Extract the (x, y) coordinate from the center of the cell holding the provided text.  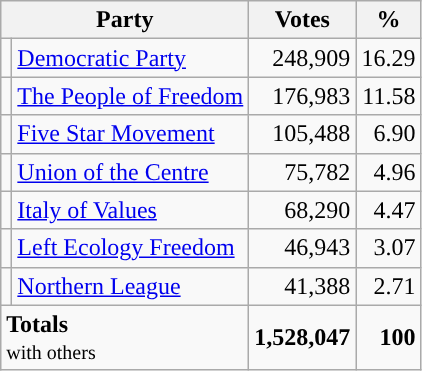
Votes (302, 20)
The People of Freedom (130, 96)
1,528,047 (302, 338)
11.58 (388, 96)
Italy of Values (130, 210)
41,388 (302, 286)
16.29 (388, 58)
Totals with others (125, 338)
68,290 (302, 210)
Five Star Movement (130, 134)
Party (125, 20)
2.71 (388, 286)
176,983 (302, 96)
4.47 (388, 210)
248,909 (302, 58)
75,782 (302, 172)
4.96 (388, 172)
Union of the Centre (130, 172)
% (388, 20)
Northern League (130, 286)
105,488 (302, 134)
Democratic Party (130, 58)
6.90 (388, 134)
100 (388, 338)
Left Ecology Freedom (130, 248)
3.07 (388, 248)
46,943 (302, 248)
